Identify which cell holds the provided text, then report its (X, Y) central coordinate. 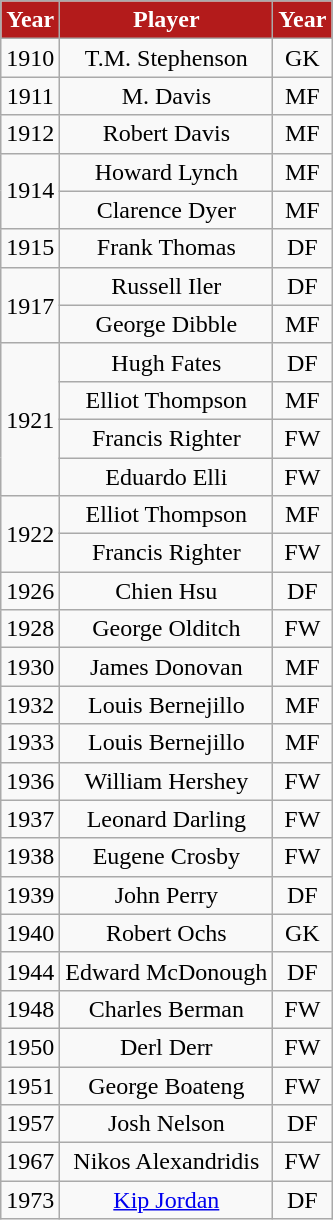
William Hershey (166, 781)
1950 (30, 1047)
Chien Hsu (166, 591)
1948 (30, 1009)
1940 (30, 933)
T.M. Stephenson (166, 58)
Robert Ochs (166, 933)
1932 (30, 705)
1926 (30, 591)
Player (166, 20)
John Perry (166, 895)
1944 (30, 971)
Frank Thomas (166, 248)
1938 (30, 857)
1973 (30, 1200)
1921 (30, 419)
Josh Nelson (166, 1124)
Eugene Crosby (166, 857)
George Olditch (166, 629)
1911 (30, 96)
1917 (30, 305)
1912 (30, 134)
Russell Iler (166, 286)
1967 (30, 1162)
Robert Davis (166, 134)
Leonard Darling (166, 819)
1939 (30, 895)
1937 (30, 819)
1957 (30, 1124)
M. Davis (166, 96)
1936 (30, 781)
Charles Berman (166, 1009)
Nikos Alexandridis (166, 1162)
1930 (30, 667)
Clarence Dyer (166, 210)
1933 (30, 743)
Kip Jordan (166, 1200)
Eduardo Elli (166, 477)
George Boateng (166, 1085)
George Dibble (166, 324)
1922 (30, 534)
1915 (30, 248)
James Donovan (166, 667)
1914 (30, 191)
1928 (30, 629)
Howard Lynch (166, 172)
1910 (30, 58)
Derl Derr (166, 1047)
Edward McDonough (166, 971)
1951 (30, 1085)
Hugh Fates (166, 362)
